From the cell containing the given text, extract its center point as [X, Y] coordinate. 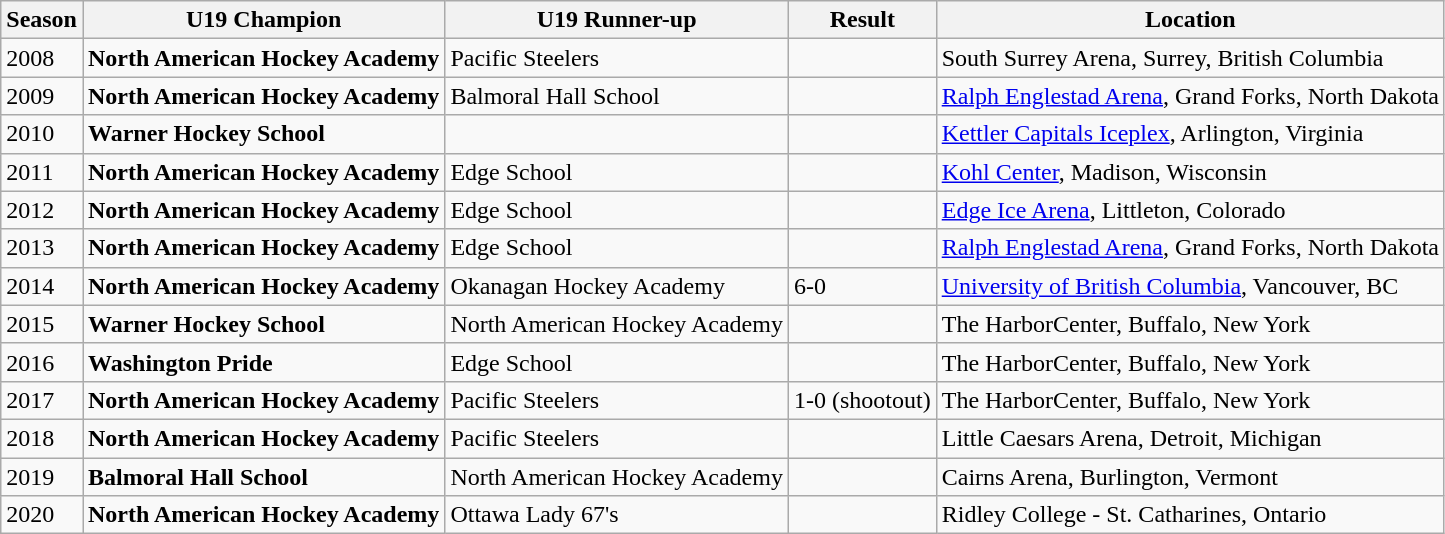
Edge Ice Arena, Littleton, Colorado [1190, 210]
Cairns Arena, Burlington, Vermont [1190, 477]
Kettler Capitals Iceplex, Arlington, Virginia [1190, 134]
2017 [42, 400]
Little Caesars Arena, Detroit, Michigan [1190, 438]
6-0 [862, 286]
2009 [42, 96]
2008 [42, 58]
2019 [42, 477]
2016 [42, 362]
U19 Champion [263, 20]
Kohl Center, Madison, Wisconsin [1190, 172]
2012 [42, 210]
University of British Columbia, Vancouver, BC [1190, 286]
2015 [42, 324]
Washington Pride [263, 362]
Result [862, 20]
1-0 (shootout) [862, 400]
2010 [42, 134]
2014 [42, 286]
Ridley College - St. Catharines, Ontario [1190, 515]
2020 [42, 515]
2018 [42, 438]
2013 [42, 248]
U19 Runner-up [617, 20]
Okanagan Hockey Academy [617, 286]
Ottawa Lady 67's [617, 515]
South Surrey Arena, Surrey, British Columbia [1190, 58]
2011 [42, 172]
Season [42, 20]
Location [1190, 20]
